Output the (X, Y) coordinate of the center of the cell containing the given text.  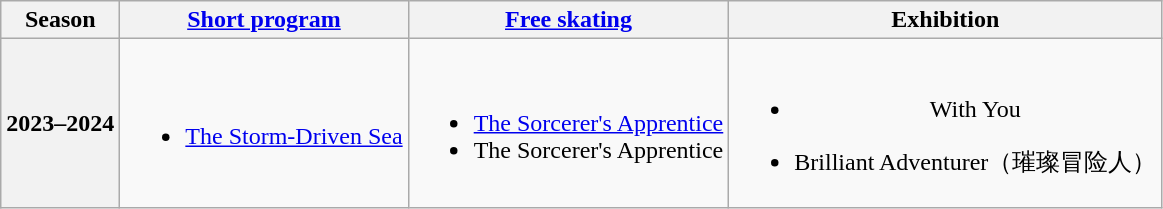
The Storm-Driven Sea (264, 124)
Season (60, 20)
Free skating (568, 20)
Short program (264, 20)
Exhibition (946, 20)
The Sorcerer's Apprentice The Sorcerer's Apprentice (568, 124)
With You Brilliant Adventurer（璀璨冒险人） (946, 124)
2023–2024 (60, 124)
